Output the [X, Y] coordinate of the center of the cell containing the given text.  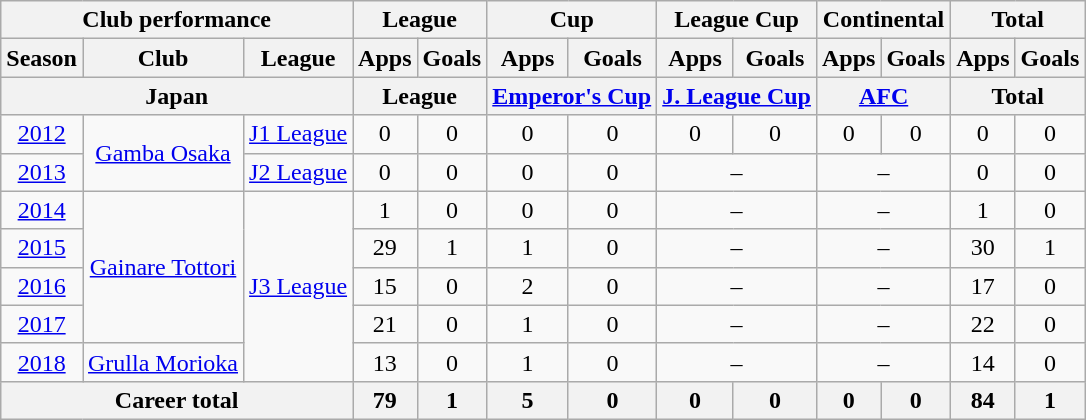
J. League Cup [737, 96]
Season [42, 58]
79 [385, 400]
Career total [177, 400]
2018 [42, 362]
Gamba Osaka [162, 153]
Grulla Morioka [162, 362]
29 [385, 248]
2015 [42, 248]
League Cup [737, 20]
J1 League [298, 134]
J3 League [298, 286]
Cup [572, 20]
Emperor's Cup [572, 96]
2016 [42, 286]
Club performance [177, 20]
2 [528, 286]
5 [528, 400]
17 [983, 286]
22 [983, 324]
14 [983, 362]
84 [983, 400]
2013 [42, 172]
2012 [42, 134]
AFC [883, 96]
21 [385, 324]
Japan [177, 96]
J2 League [298, 172]
15 [385, 286]
2014 [42, 210]
30 [983, 248]
Continental [883, 20]
2017 [42, 324]
13 [385, 362]
Club [162, 58]
Gainare Tottori [162, 267]
